Locate the cell with the specified text and output its (x, y) center coordinate. 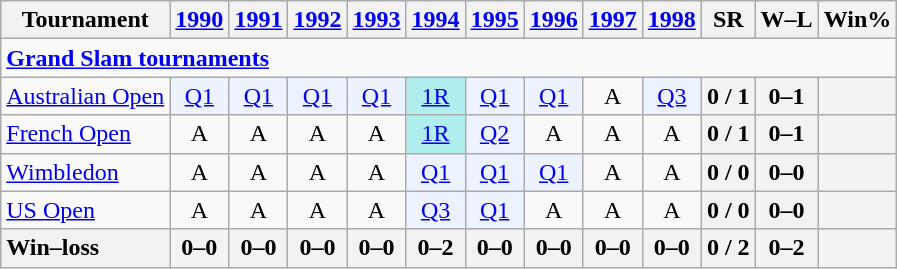
Win% (858, 20)
1990 (200, 20)
SR (728, 20)
Tournament (86, 20)
1992 (318, 20)
Wimbledon (86, 172)
Grand Slam tournaments (449, 58)
1991 (258, 20)
Australian Open (86, 96)
1996 (554, 20)
1995 (494, 20)
1994 (436, 20)
1993 (376, 20)
W–L (786, 20)
1998 (672, 20)
Q2 (494, 134)
Win–loss (86, 248)
1997 (612, 20)
French Open (86, 134)
US Open (86, 210)
0 / 2 (728, 248)
